Output the (X, Y) coordinate of the center of the cell containing the given text.  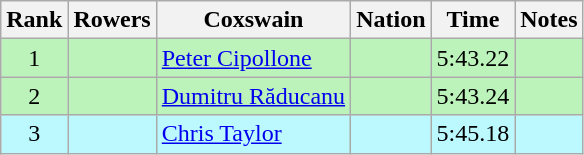
5:45.18 (473, 134)
Chris Taylor (253, 134)
Dumitru Răducanu (253, 96)
3 (34, 134)
1 (34, 58)
Peter Cipollone (253, 58)
Time (473, 20)
2 (34, 96)
5:43.22 (473, 58)
Nation (391, 20)
Notes (549, 20)
Coxswain (253, 20)
Rank (34, 20)
Rowers (112, 20)
5:43.24 (473, 96)
